Provide the [X, Y] coordinate of the cell's center where the given text is located.  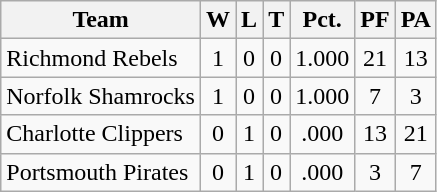
Portsmouth Pirates [101, 172]
Norfolk Shamrocks [101, 96]
Pct. [322, 20]
PF [375, 20]
Charlotte Clippers [101, 134]
W [218, 20]
T [276, 20]
L [250, 20]
Richmond Rebels [101, 58]
Team [101, 20]
PA [416, 20]
